Scan for the cell matching the given text and deliver its (x, y) coordinate at center. 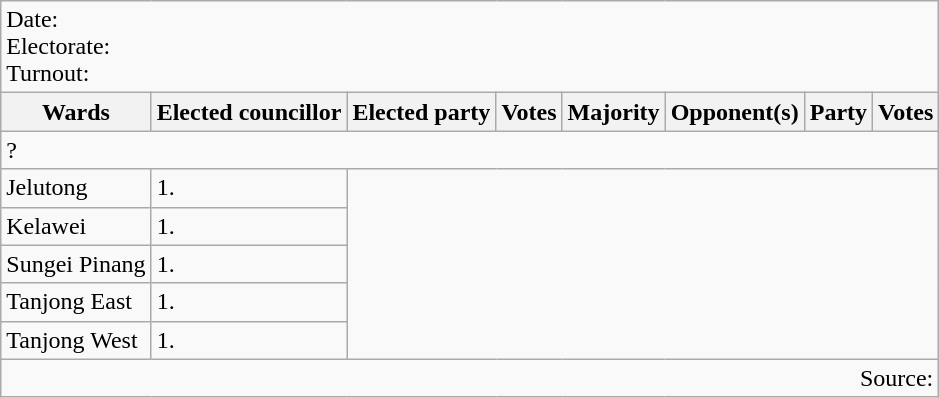
Tanjong West (76, 340)
Sungei Pinang (76, 264)
Tanjong East (76, 302)
Elected councillor (249, 112)
Date: Electorate: Turnout: (470, 47)
Jelutong (76, 188)
Opponent(s) (734, 112)
Elected party (422, 112)
Wards (76, 112)
Kelawei (76, 226)
Source: (470, 378)
Majority (614, 112)
Party (838, 112)
? (470, 150)
